Provide the (X, Y) coordinate of the cell's center where the given text is located.  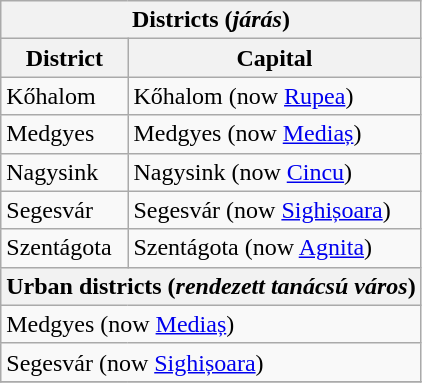
Segesvár (64, 210)
Nagysink (64, 172)
Medgyes (64, 134)
District (64, 58)
Capital (274, 58)
Kőhalom (now Rupea) (274, 96)
Szentágota (64, 248)
Nagysink (now Cincu) (274, 172)
Kőhalom (64, 96)
Szentágota (now Agnita) (274, 248)
Districts (járás) (211, 20)
Urban districts (rendezett tanácsú város) (211, 286)
